For the text-containing cell, return its midpoint in [X, Y] coordinate format. 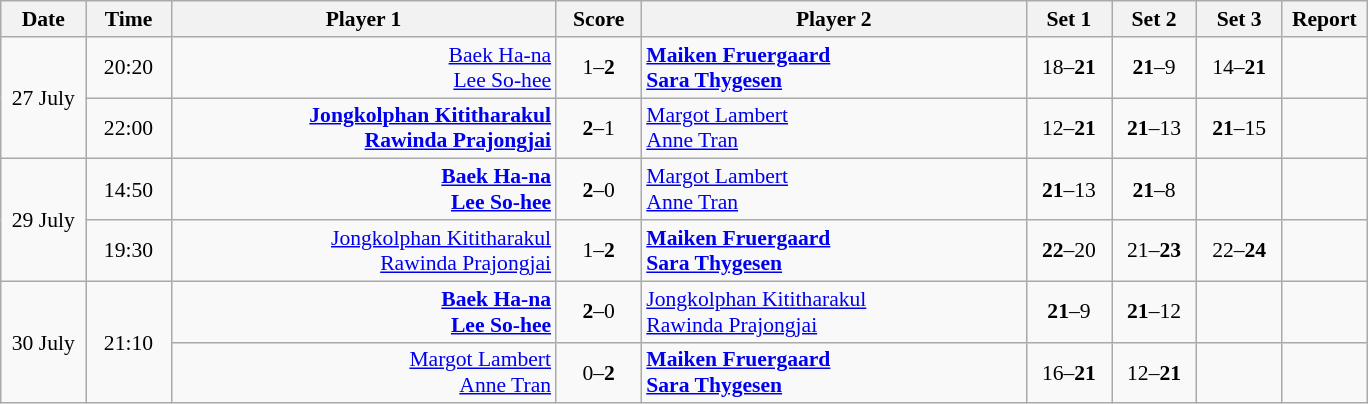
21:10 [128, 342]
30 July [44, 342]
19:30 [128, 250]
22:00 [128, 128]
Date [44, 19]
21–23 [1154, 250]
Set 3 [1240, 19]
Time [128, 19]
2–1 [598, 128]
Set 2 [1154, 19]
Report [1324, 19]
Score [598, 19]
Player 2 [834, 19]
14–21 [1240, 68]
18–21 [1068, 68]
20:20 [128, 68]
21–8 [1154, 190]
21–12 [1154, 312]
27 July [44, 98]
22–20 [1068, 250]
Set 1 [1068, 19]
Player 1 [364, 19]
21–15 [1240, 128]
16–21 [1068, 372]
14:50 [128, 190]
22–24 [1240, 250]
29 July [44, 220]
0–2 [598, 372]
